From the cell containing the given text, extract its center point as [X, Y] coordinate. 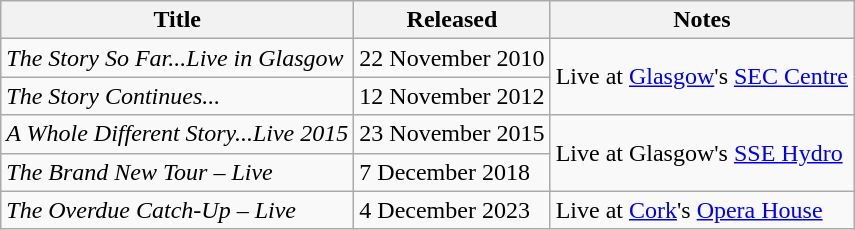
Notes [702, 20]
The Story So Far...Live in Glasgow [178, 58]
Title [178, 20]
7 December 2018 [452, 172]
Released [452, 20]
The Overdue Catch-Up – Live [178, 210]
A Whole Different Story...Live 2015 [178, 134]
Live at Glasgow's SEC Centre [702, 77]
Live at Glasgow's SSE Hydro [702, 153]
22 November 2010 [452, 58]
Live at Cork's Opera House [702, 210]
The Brand New Tour – Live [178, 172]
4 December 2023 [452, 210]
12 November 2012 [452, 96]
The Story Continues... [178, 96]
23 November 2015 [452, 134]
